Detect which cell encompasses the target text, then output its [X, Y] center coordinate. 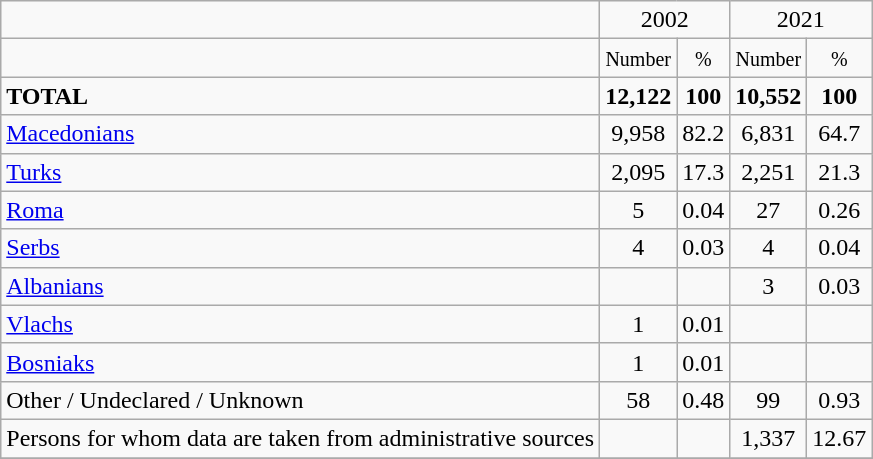
Roma [300, 210]
3 [768, 286]
Serbs [300, 248]
0.93 [840, 400]
12,122 [638, 96]
Macedonians [300, 134]
82.2 [704, 134]
10,552 [768, 96]
Albanians [300, 286]
9,958 [638, 134]
2,095 [638, 172]
5 [638, 210]
17.3 [704, 172]
99 [768, 400]
Bosniaks [300, 362]
Vlachs [300, 324]
2,251 [768, 172]
58 [638, 400]
2021 [801, 20]
2002 [665, 20]
Other / Undeclared / Unknown [300, 400]
64.7 [840, 134]
27 [768, 210]
Persons for whom data are taken from administrative sources [300, 438]
1,337 [768, 438]
12.67 [840, 438]
TOTAL [300, 96]
21.3 [840, 172]
0.48 [704, 400]
Turks [300, 172]
0.26 [840, 210]
6,831 [768, 134]
